Identify which cell holds the provided text, then report its [X, Y] central coordinate. 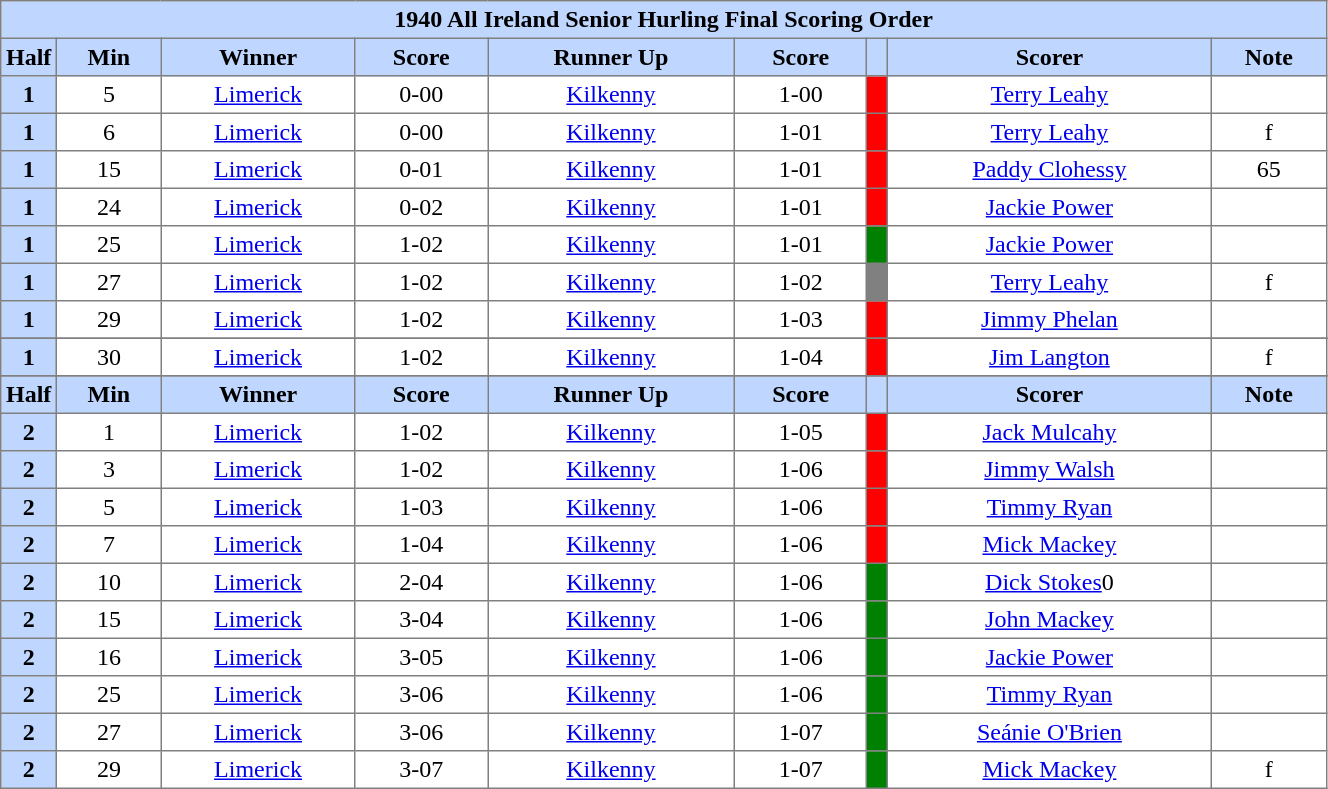
Jimmy Phelan [1050, 320]
1-00 [800, 95]
10 [110, 582]
0-02 [422, 207]
24 [110, 207]
3-07 [422, 770]
3 [110, 470]
0-01 [422, 170]
Jim Langton [1050, 357]
Paddy Clohessy [1050, 170]
2-04 [422, 582]
16 [110, 657]
Seánie O'Brien [1050, 732]
Dick Stokes0 [1050, 582]
John Mackey [1050, 620]
Jimmy Walsh [1050, 470]
7 [110, 545]
3-05 [422, 657]
3-04 [422, 620]
1-05 [800, 432]
1940 All Ireland Senior Hurling Final Scoring Order [664, 20]
30 [110, 357]
65 [1268, 170]
Jack Mulcahy [1050, 432]
6 [110, 132]
